Pinpoint the cell where the given text exists, returning its [x, y] midpoint coordinate. 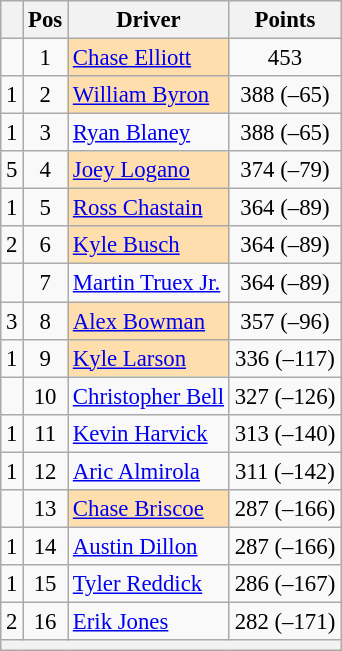
Kevin Harvick [149, 433]
Aric Almirola [149, 471]
Pos [46, 20]
Driver [149, 20]
Tyler Reddick [149, 584]
Points [284, 20]
Chase Briscoe [149, 509]
311 (–142) [284, 471]
336 (–117) [284, 358]
14 [46, 546]
286 (–167) [284, 584]
357 (–96) [284, 321]
12 [46, 471]
11 [46, 433]
Erik Jones [149, 621]
8 [46, 321]
9 [46, 358]
Chase Elliott [149, 58]
13 [46, 509]
374 (–79) [284, 170]
4 [46, 170]
313 (–140) [284, 433]
Ross Chastain [149, 208]
16 [46, 621]
327 (–126) [284, 396]
282 (–171) [284, 621]
Kyle Larson [149, 358]
Alex Bowman [149, 321]
15 [46, 584]
453 [284, 58]
6 [46, 245]
Christopher Bell [149, 396]
Ryan Blaney [149, 133]
10 [46, 396]
Austin Dillon [149, 546]
Joey Logano [149, 170]
Martin Truex Jr. [149, 283]
William Byron [149, 95]
Kyle Busch [149, 245]
7 [46, 283]
